Search for the cell housing the specified text and yield its (X, Y) center coordinate. 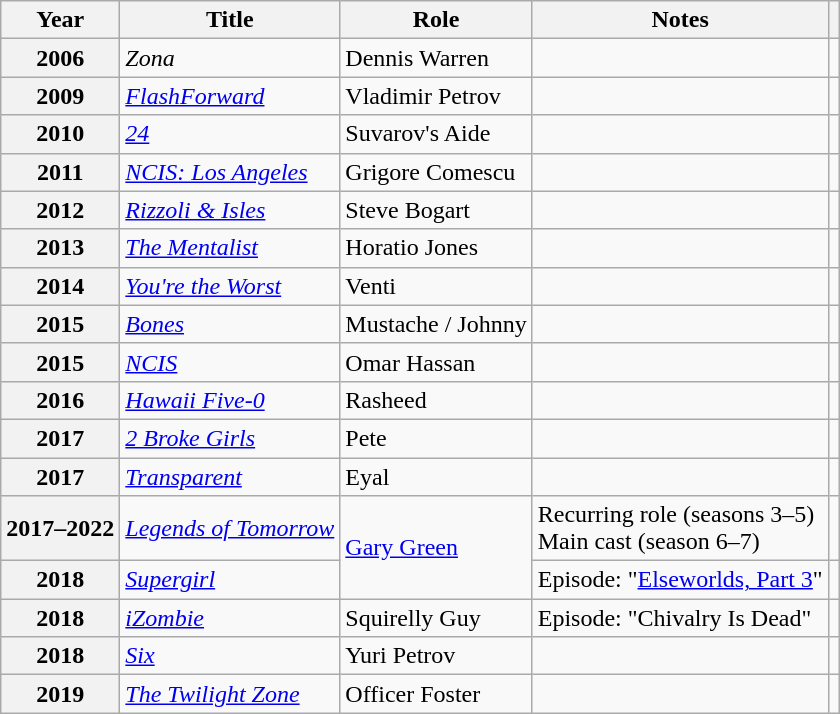
Title (230, 20)
Grigore Comescu (436, 172)
iZombie (230, 618)
Episode: "Chivalry Is Dead" (680, 618)
The Twilight Zone (230, 694)
Recurring role (seasons 3–5)Main cast (season 6–7) (680, 528)
Transparent (230, 477)
2014 (60, 286)
Officer Foster (436, 694)
2010 (60, 134)
Omar Hassan (436, 362)
2006 (60, 58)
Mustache / Johnny (436, 324)
24 (230, 134)
Zona (230, 58)
You're the Worst (230, 286)
Vladimir Petrov (436, 96)
Role (436, 20)
FlashForward (230, 96)
Six (230, 656)
2016 (60, 400)
Legends of Tomorrow (230, 528)
Pete (436, 438)
Horatio Jones (436, 248)
Eyal (436, 477)
Rasheed (436, 400)
Steve Bogart (436, 210)
Year (60, 20)
Episode: "Elseworlds, Part 3" (680, 580)
2012 (60, 210)
Gary Green (436, 548)
Yuri Petrov (436, 656)
2011 (60, 172)
Dennis Warren (436, 58)
2019 (60, 694)
2 Broke Girls (230, 438)
Bones (230, 324)
2017–2022 (60, 528)
NCIS: Los Angeles (230, 172)
The Mentalist (230, 248)
Venti (436, 286)
Supergirl (230, 580)
Rizzoli & Isles (230, 210)
NCIS (230, 362)
Squirelly Guy (436, 618)
Hawaii Five-0 (230, 400)
2009 (60, 96)
Notes (680, 20)
Suvarov's Aide (436, 134)
2013 (60, 248)
